Return [X, Y] of the center of cell containing provided text 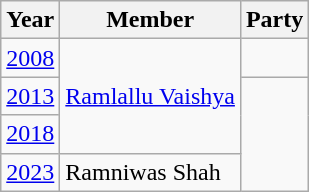
2008 [30, 58]
2013 [30, 96]
Member [150, 20]
Year [30, 20]
Ramlallu Vaishya [150, 96]
Ramniwas Shah [150, 172]
Party [274, 20]
2018 [30, 134]
2023 [30, 172]
